From the cell containing the given text, extract its center point as (X, Y) coordinate. 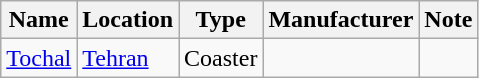
Note (448, 20)
Tehran (128, 58)
Tochal (39, 58)
Type (221, 20)
Coaster (221, 58)
Manufacturer (341, 20)
Location (128, 20)
Name (39, 20)
